Detect which cell encompasses the target text, then output its [X, Y] center coordinate. 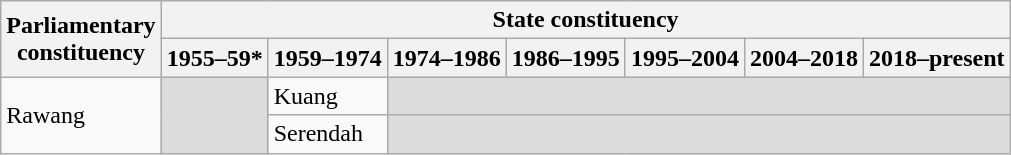
Serendah [328, 134]
2004–2018 [804, 58]
Kuang [328, 96]
State constituency [586, 20]
1995–2004 [684, 58]
1986–1995 [566, 58]
Parliamentaryconstituency [81, 39]
1955–59* [214, 58]
1959–1974 [328, 58]
1974–1986 [446, 58]
2018–present [936, 58]
Rawang [81, 115]
